Locate the cell with the specified text and output its (x, y) center coordinate. 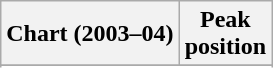
Chart (2003–04) (90, 34)
Peakposition (225, 34)
